Find where the given text appears and provide that cell's center as [X, Y] coordinate. 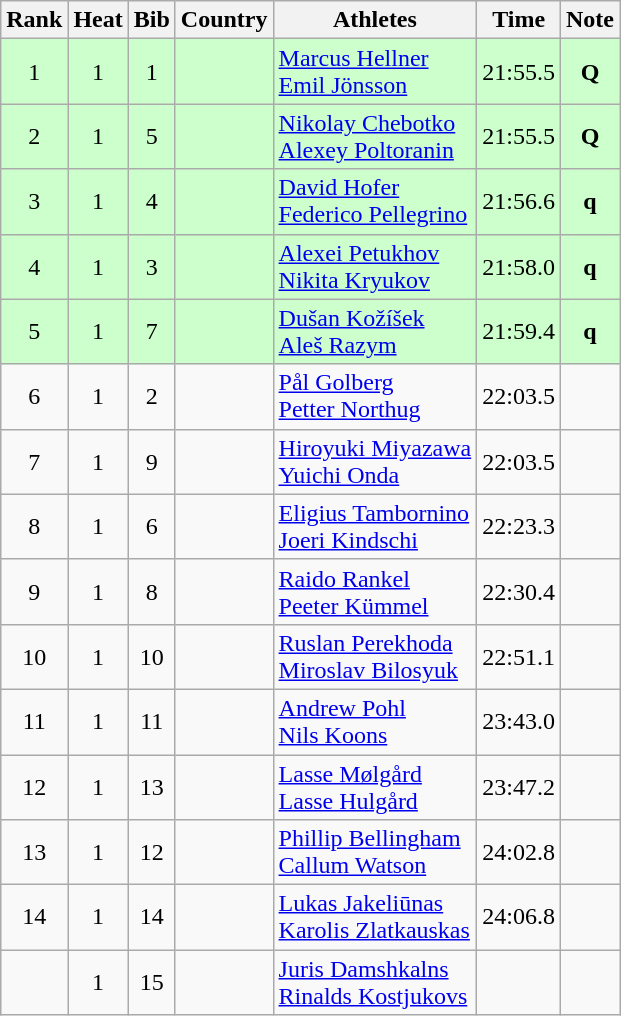
Rank [34, 20]
Hiroyuki MiyazawaYuichi Onda [375, 462]
23:43.0 [519, 722]
24:06.8 [519, 918]
21:56.6 [519, 202]
Phillip BellinghamCallum Watson [375, 852]
21:58.0 [519, 266]
Alexei PetukhovNikita Kryukov [375, 266]
Juris DamshkalnsRinalds Kostjukovs [375, 982]
Country [224, 20]
Andrew PohlNils Koons [375, 722]
Note [590, 20]
Lukas JakeliūnasKarolis Zlatkauskas [375, 918]
Athletes [375, 20]
Heat [98, 20]
Eligius TamborninoJoeri Kindschi [375, 526]
Bib [152, 20]
Pål GolbergPetter Northug [375, 396]
Raido RankelPeeter Kümmel [375, 592]
22:51.1 [519, 656]
22:23.3 [519, 526]
David HoferFederico Pellegrino [375, 202]
15 [152, 982]
Marcus HellnerEmil Jönsson [375, 72]
Nikolay ChebotkoAlexey Poltoranin [375, 136]
24:02.8 [519, 852]
23:47.2 [519, 786]
Dušan KožíšekAleš Razym [375, 332]
21:59.4 [519, 332]
22:30.4 [519, 592]
Lasse MølgårdLasse Hulgård [375, 786]
Time [519, 20]
Ruslan PerekhodaMiroslav Bilosyuk [375, 656]
